Capture the cell that displays the provided text and extract its [x, y] central coordinate. 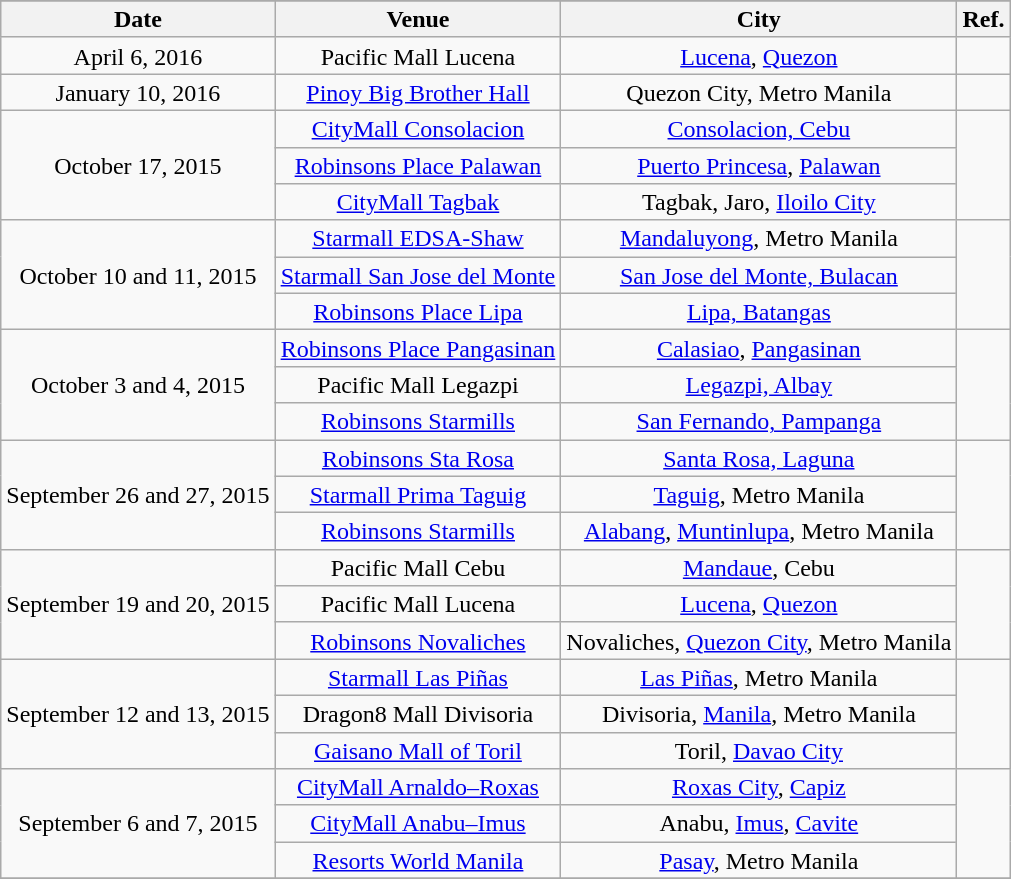
September 19 and 20, 2015 [138, 604]
Pinoy Big Brother Hall [418, 92]
CityMall Anabu–Imus [418, 824]
Date [138, 20]
September 12 and 13, 2015 [138, 714]
Divisoria, Manila, Metro Manila [759, 714]
Ref. [984, 20]
Venue [418, 20]
Taguig, Metro Manila [759, 494]
Legazpi, Albay [759, 384]
Toril, Davao City [759, 750]
Anabu, Imus, Cavite [759, 824]
Calasiao, Pangasinan [759, 348]
Santa Rosa, Laguna [759, 458]
Novaliches, Quezon City, Metro Manila [759, 640]
Tagbak, Jaro, Iloilo City [759, 202]
Pacific Mall Legazpi [418, 384]
January 10, 2016 [138, 92]
San Jose del Monte, Bulacan [759, 276]
April 6, 2016 [138, 56]
October 10 and 11, 2015 [138, 275]
Consolacion, Cebu [759, 128]
Robinsons Novaliches [418, 640]
San Fernando, Pampanga [759, 422]
CityMall Consolacion [418, 128]
Pacific Mall Cebu [418, 568]
October 17, 2015 [138, 165]
Starmall Prima Taguig [418, 494]
September 6 and 7, 2015 [138, 824]
Alabang, Muntinlupa, Metro Manila [759, 532]
Starmall San Jose del Monte [418, 276]
Robinsons Place Lipa [418, 312]
Starmall EDSA-Shaw [418, 238]
Gaisano Mall of Toril [418, 750]
Lipa, Batangas [759, 312]
City [759, 20]
Roxas City, Capiz [759, 788]
CityMall Arnaldo–Roxas [418, 788]
Robinsons Place Pangasinan [418, 348]
October 3 and 4, 2015 [138, 385]
Starmall Las Piñas [418, 678]
Puerto Princesa, Palawan [759, 166]
September 26 and 27, 2015 [138, 495]
Robinsons Place Palawan [418, 166]
Quezon City, Metro Manila [759, 92]
Resorts World Manila [418, 860]
Pasay, Metro Manila [759, 860]
Mandaue, Cebu [759, 568]
Mandaluyong, Metro Manila [759, 238]
CityMall Tagbak [418, 202]
Las Piñas, Metro Manila [759, 678]
Dragon8 Mall Divisoria [418, 714]
Robinsons Sta Rosa [418, 458]
